Capture the cell that displays the provided text and extract its (X, Y) central coordinate. 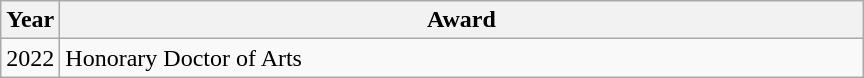
Year (30, 20)
Award (462, 20)
2022 (30, 58)
Honorary Doctor of Arts (462, 58)
